Identify which cell holds the provided text, then report its [x, y] central coordinate. 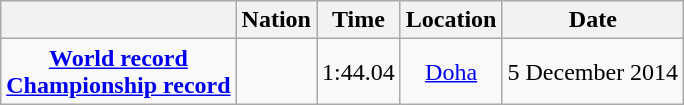
1:44.04 [358, 72]
5 December 2014 [593, 72]
Doha [451, 72]
World recordChampionship record [118, 72]
Date [593, 20]
Location [451, 20]
Nation [276, 20]
Time [358, 20]
